Return [x, y] of the center of cell containing provided text 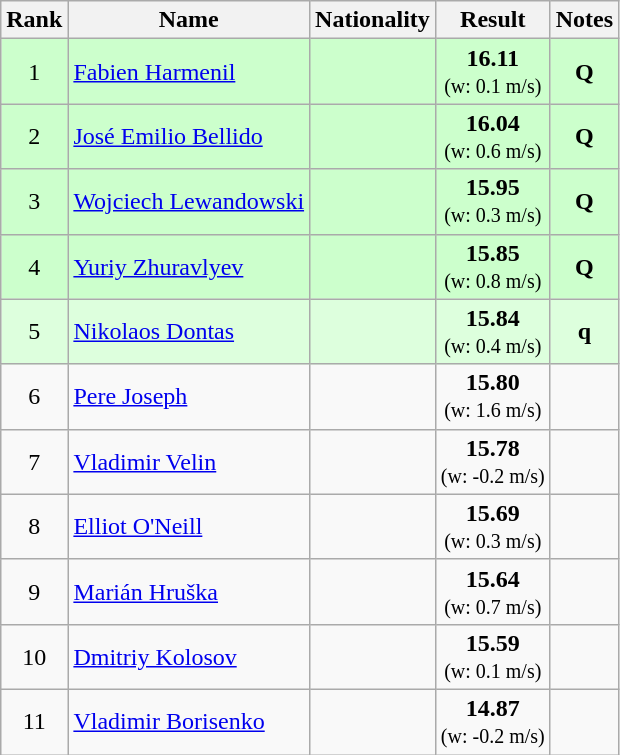
Nationality [373, 20]
Vladimir Velin [189, 462]
2 [34, 136]
3 [34, 202]
Wojciech Lewandowski [189, 202]
Dmitriy Kolosov [189, 656]
9 [34, 592]
4 [34, 266]
15.69(w: 0.3 m/s) [492, 526]
5 [34, 332]
Nikolaos Dontas [189, 332]
Notes [584, 20]
José Emilio Bellido [189, 136]
15.64(w: 0.7 m/s) [492, 592]
Name [189, 20]
16.04(w: 0.6 m/s) [492, 136]
10 [34, 656]
Vladimir Borisenko [189, 722]
6 [34, 396]
Marián Hruška [189, 592]
15.80(w: 1.6 m/s) [492, 396]
14.87(w: -0.2 m/s) [492, 722]
Pere Joseph [189, 396]
q [584, 332]
11 [34, 722]
Fabien Harmenil [189, 72]
Rank [34, 20]
15.78(w: -0.2 m/s) [492, 462]
Elliot O'Neill [189, 526]
16.11(w: 0.1 m/s) [492, 72]
Yuriy Zhuravlyev [189, 266]
15.85(w: 0.8 m/s) [492, 266]
Result [492, 20]
15.95(w: 0.3 m/s) [492, 202]
1 [34, 72]
15.84(w: 0.4 m/s) [492, 332]
15.59(w: 0.1 m/s) [492, 656]
8 [34, 526]
7 [34, 462]
